Return the [X, Y] coordinate for the center point of the cell that contains the specified text.  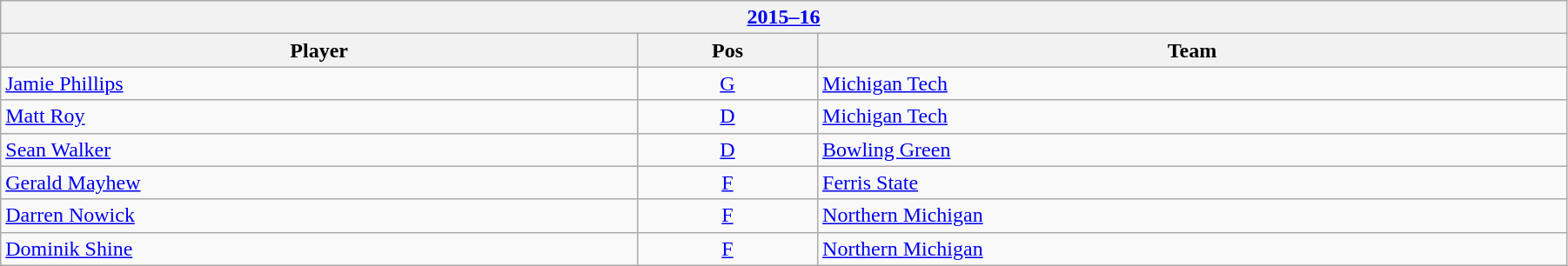
2015–16 [784, 17]
Ferris State [1192, 183]
Gerald Mayhew [319, 183]
Sean Walker [319, 150]
Team [1192, 50]
Matt Roy [319, 116]
Player [319, 50]
Dominik Shine [319, 249]
Darren Nowick [319, 216]
Bowling Green [1192, 150]
Pos [727, 50]
Jamie Phillips [319, 83]
G [727, 83]
